Determine the [x, y] coordinate at the center of the cell enclosing the given text.  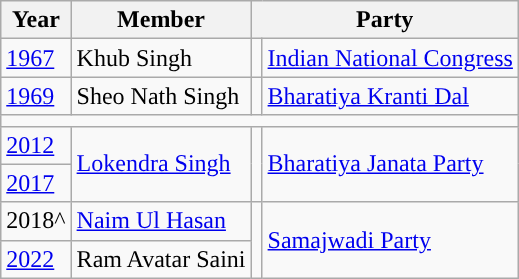
1967 [36, 58]
Member [161, 20]
Ram Avatar Saini [161, 259]
Bharatiya Kranti Dal [390, 96]
2012 [36, 145]
Indian National Congress [390, 58]
Sheo Nath Singh [161, 96]
2017 [36, 183]
Year [36, 20]
1969 [36, 96]
Samajwadi Party [390, 240]
Party [384, 20]
Naim Ul Hasan [161, 221]
Khub Singh [161, 58]
2018^ [36, 221]
Lokendra Singh [161, 164]
2022 [36, 259]
Bharatiya Janata Party [390, 164]
